Search for the cell housing the specified text and yield its (x, y) center coordinate. 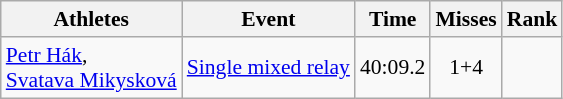
Event (268, 19)
1+4 (466, 68)
Athletes (92, 19)
Time (392, 19)
40:09.2 (392, 68)
Single mixed relay (268, 68)
Petr Hák,Svatava Mikysková (92, 68)
Misses (466, 19)
Rank (532, 19)
